Return [X, Y] of the center of cell containing provided text 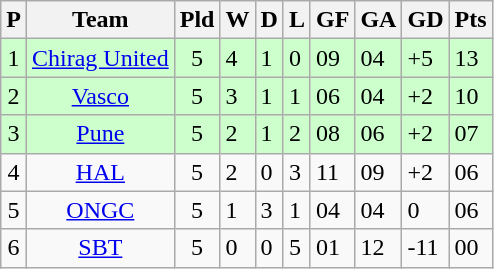
HAL [100, 172]
Vasco [100, 96]
ONGC [100, 210]
W [238, 20]
-11 [426, 248]
12 [378, 248]
Pts [470, 20]
13 [470, 58]
Chirag United [100, 58]
P [14, 20]
08 [332, 134]
+5 [426, 58]
6 [14, 248]
Pune [100, 134]
07 [470, 134]
GF [332, 20]
Team [100, 20]
D [269, 20]
11 [332, 172]
01 [332, 248]
00 [470, 248]
SBT [100, 248]
GA [378, 20]
L [296, 20]
GD [426, 20]
10 [470, 96]
Pld [197, 20]
